Find where the given text appears and provide that cell's center as (x, y) coordinate. 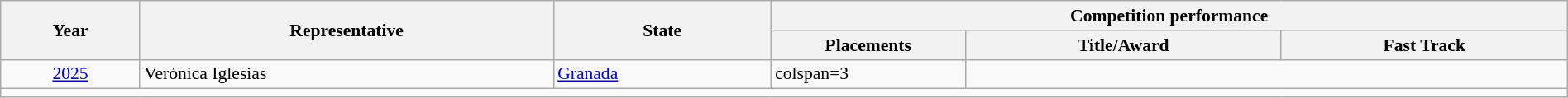
Fast Track (1424, 45)
Title/Award (1123, 45)
Placements (868, 45)
colspan=3 (868, 74)
State (662, 30)
Representative (347, 30)
Verónica Iglesias (347, 74)
Granada (662, 74)
Competition performance (1169, 16)
2025 (70, 74)
Year (70, 30)
